Search for the cell housing the specified text and yield its [x, y] center coordinate. 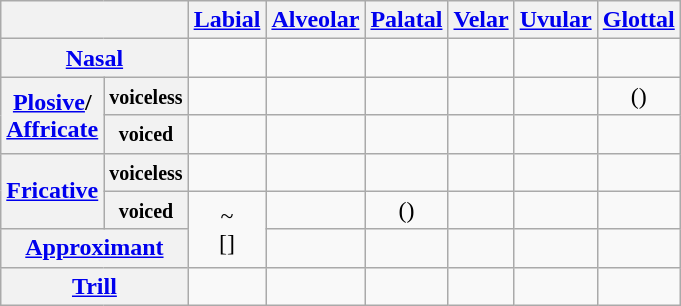
Palatal [406, 20]
Plosive/Affricate [52, 115]
Uvular [556, 20]
~[] [227, 229]
Glottal [638, 20]
Trill [94, 286]
Alveolar [316, 20]
Velar [481, 20]
Fricative [52, 191]
Approximant [94, 248]
Labial [227, 20]
Nasal [94, 58]
